For the text-containing cell, return its midpoint in (X, Y) coordinate format. 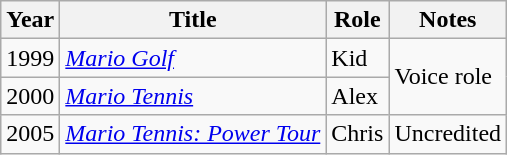
2000 (30, 96)
Role (358, 20)
Uncredited (448, 134)
Mario Golf (193, 58)
Year (30, 20)
Kid (358, 58)
Voice role (448, 77)
1999 (30, 58)
Mario Tennis: Power Tour (193, 134)
Chris (358, 134)
Mario Tennis (193, 96)
2005 (30, 134)
Alex (358, 96)
Notes (448, 20)
Title (193, 20)
